Locate the cell with the specified text and output its [X, Y] center coordinate. 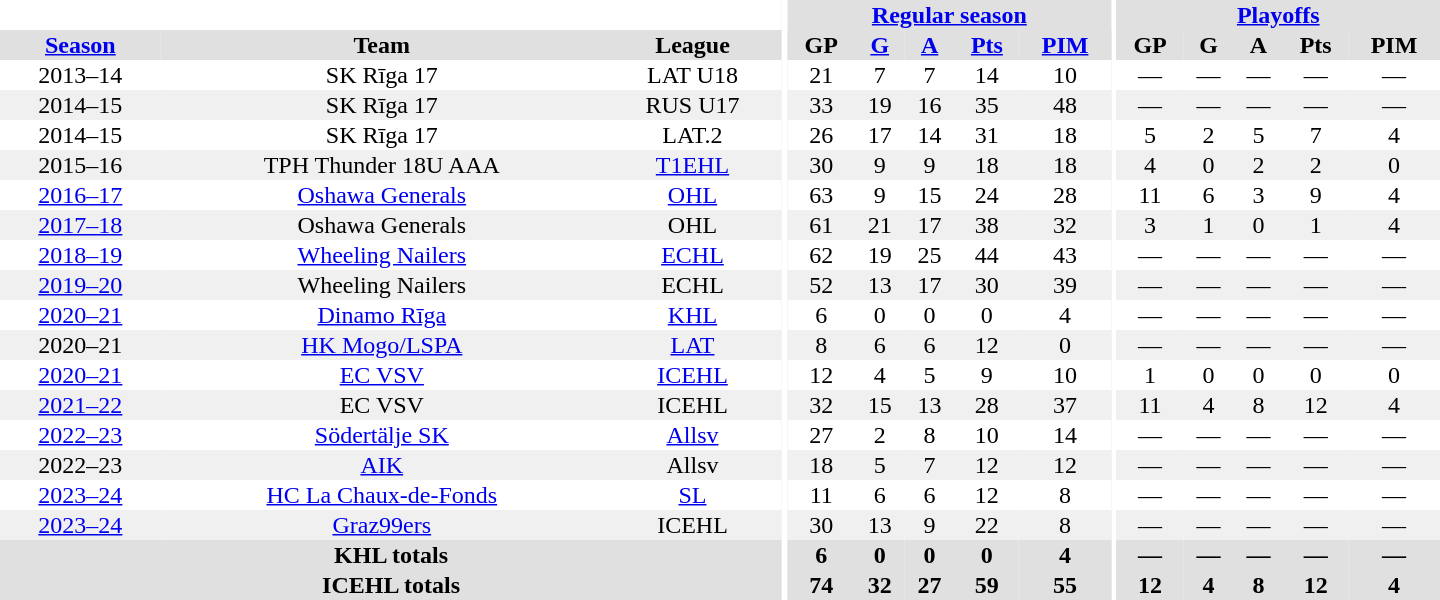
22 [988, 525]
Dinamo Rīga [382, 315]
16 [930, 105]
T1EHL [692, 165]
RUS U17 [692, 105]
63 [822, 195]
33 [822, 105]
TPH Thunder 18U AAA [382, 165]
2017–18 [80, 225]
League [692, 45]
2021–22 [80, 405]
LAT [692, 345]
37 [1065, 405]
25 [930, 255]
52 [822, 285]
48 [1065, 105]
43 [1065, 255]
Graz99ers [382, 525]
39 [1065, 285]
61 [822, 225]
44 [988, 255]
Playoffs [1278, 15]
2013–14 [80, 75]
Season [80, 45]
SL [692, 495]
35 [988, 105]
2018–19 [80, 255]
HC La Chaux-de-Fonds [382, 495]
Regular season [950, 15]
55 [1065, 585]
KHL totals [391, 555]
ICEHL totals [391, 585]
24 [988, 195]
2019–20 [80, 285]
62 [822, 255]
HK Mogo/LSPA [382, 345]
2016–17 [80, 195]
59 [988, 585]
38 [988, 225]
74 [822, 585]
31 [988, 135]
LAT.2 [692, 135]
AIK [382, 465]
LAT U18 [692, 75]
26 [822, 135]
Södertälje SK [382, 435]
2015–16 [80, 165]
Team [382, 45]
KHL [692, 315]
